Determine the (X, Y) coordinate at the center of the cell enclosing the given text.  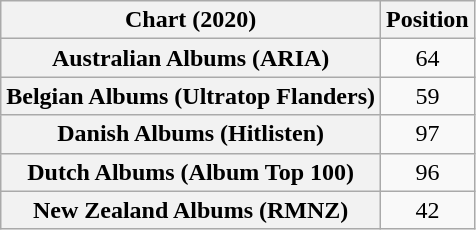
Dutch Albums (Album Top 100) (191, 172)
Belgian Albums (Ultratop Flanders) (191, 96)
59 (428, 96)
Danish Albums (Hitlisten) (191, 134)
Position (428, 20)
96 (428, 172)
Chart (2020) (191, 20)
64 (428, 58)
97 (428, 134)
Australian Albums (ARIA) (191, 58)
New Zealand Albums (RMNZ) (191, 210)
42 (428, 210)
